Provide the (x, y) coordinate of the cell's center where the given text is located.  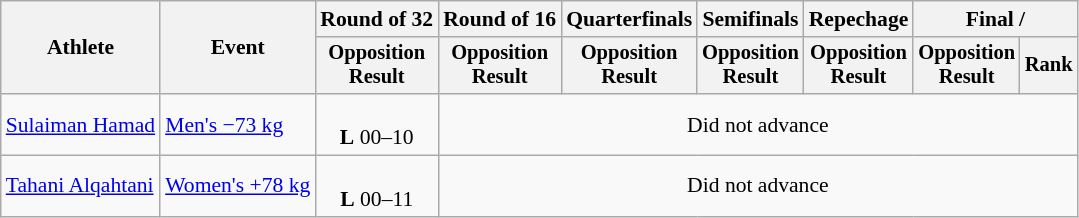
L 00–11 (376, 186)
Round of 32 (376, 19)
Semifinals (750, 19)
Rank (1049, 66)
Quarterfinals (629, 19)
L 00–10 (376, 124)
Sulaiman Hamad (80, 124)
Women's +78 kg (238, 186)
Tahani Alqahtani (80, 186)
Round of 16 (500, 19)
Repechage (859, 19)
Men's −73 kg (238, 124)
Final / (995, 19)
Event (238, 48)
Athlete (80, 48)
